Search for the cell housing the specified text and yield its [X, Y] center coordinate. 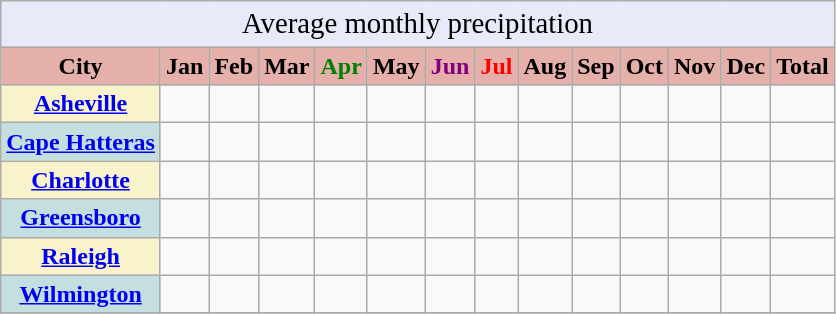
Average monthly precipitation [418, 24]
Nov [694, 66]
Oct [644, 66]
Dec [746, 66]
Mar [287, 66]
Jun [450, 66]
Jan [184, 66]
Aug [545, 66]
Cape Hatteras [81, 142]
Charlotte [81, 180]
City [81, 66]
Sep [596, 66]
Asheville [81, 104]
Greensboro [81, 218]
Apr [341, 66]
Feb [234, 66]
May [396, 66]
Raleigh [81, 256]
Wilmington [81, 294]
Total [803, 66]
Jul [496, 66]
